Determine the [x, y] coordinate at the center of the cell enclosing the given text.  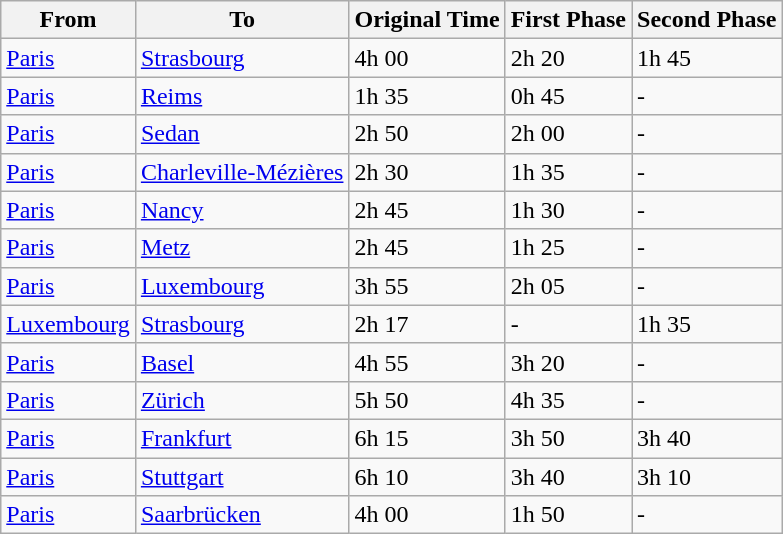
2h 00 [568, 134]
3h 20 [568, 362]
First Phase [568, 20]
From [68, 20]
Saarbrücken [242, 515]
6h 15 [427, 438]
1h 50 [568, 515]
Second Phase [707, 20]
To [242, 20]
2h 30 [427, 172]
1h 30 [568, 210]
6h 10 [427, 477]
Sedan [242, 134]
2h 05 [568, 286]
4h 35 [568, 400]
Basel [242, 362]
2h 20 [568, 58]
Stuttgart [242, 477]
3h 55 [427, 286]
Reims [242, 96]
2h 50 [427, 134]
1h 25 [568, 248]
Nancy [242, 210]
5h 50 [427, 400]
1h 45 [707, 58]
Original Time [427, 20]
4h 55 [427, 362]
Metz [242, 248]
2h 17 [427, 324]
3h 50 [568, 438]
0h 45 [568, 96]
3h 10 [707, 477]
Frankfurt [242, 438]
Zürich [242, 400]
Charleville-Mézières [242, 172]
